Find where the given text appears and provide that cell's center as [X, Y] coordinate. 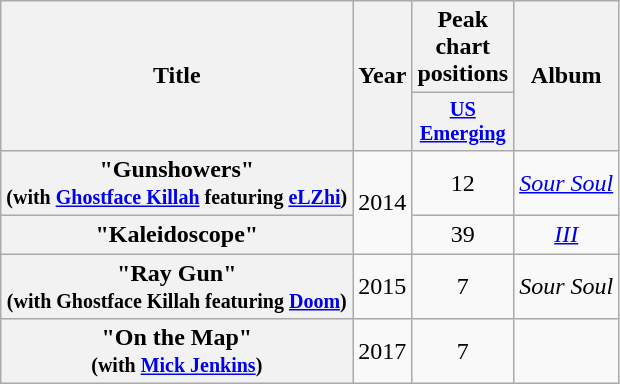
"Kaleidoscope" [177, 235]
Title [177, 76]
2014 [382, 202]
39 [463, 235]
USEmerging [463, 122]
2015 [382, 286]
Year [382, 76]
"Ray Gun"(with Ghostface Killah featuring Doom) [177, 286]
"Gunshowers"(with Ghostface Killah featuring eLZhi) [177, 182]
Peak chart positions [463, 47]
III [566, 235]
"On the Map"(with Mick Jenkins) [177, 352]
12 [463, 182]
2017 [382, 352]
Album [566, 76]
